Return [x, y] of the center of cell containing provided text 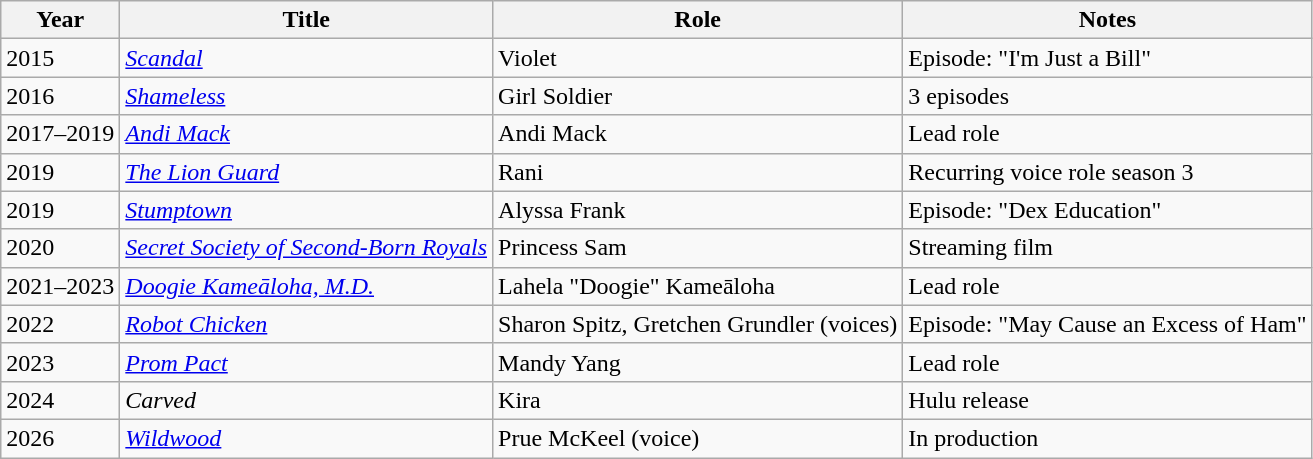
Princess Sam [698, 248]
Episode: "May Cause an Excess of Ham" [1108, 324]
Robot Chicken [306, 324]
2015 [60, 58]
Secret Society of Second-Born Royals [306, 248]
Carved [306, 400]
Episode: "I'm Just a Bill" [1108, 58]
Lahela "Doogie" Kameāloha [698, 286]
Mandy Yang [698, 362]
In production [1108, 438]
Notes [1108, 20]
2016 [60, 96]
Girl Soldier [698, 96]
2022 [60, 324]
Wildwood [306, 438]
Rani [698, 172]
Violet [698, 58]
2021–2023 [60, 286]
Streaming film [1108, 248]
3 episodes [1108, 96]
Prue McKeel (voice) [698, 438]
Title [306, 20]
Stumptown [306, 210]
Recurring voice role season 3 [1108, 172]
2026 [60, 438]
2020 [60, 248]
2017–2019 [60, 134]
The Lion Guard [306, 172]
Scandal [306, 58]
2024 [60, 400]
Year [60, 20]
Shameless [306, 96]
Doogie Kameāloha, M.D. [306, 286]
Prom Pact [306, 362]
Kira [698, 400]
Episode: "Dex Education" [1108, 210]
Role [698, 20]
2023 [60, 362]
Sharon Spitz, Gretchen Grundler (voices) [698, 324]
Alyssa Frank [698, 210]
Hulu release [1108, 400]
